Determine the [X, Y] coordinate at the center of the cell enclosing the given text.  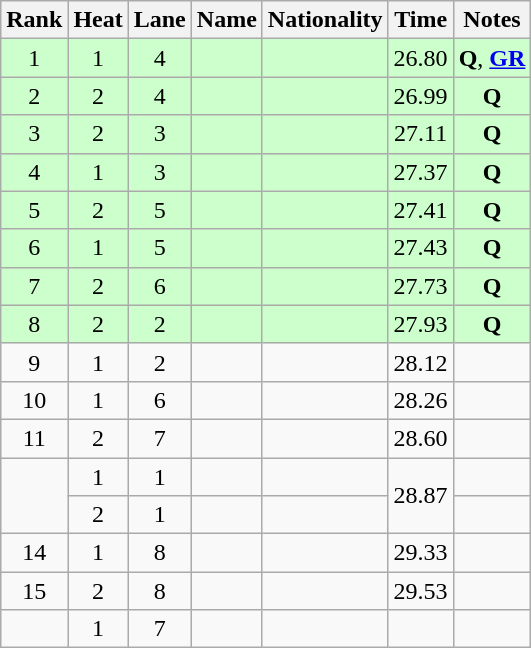
28.12 [420, 362]
Rank [34, 20]
Q, GR [492, 58]
28.87 [420, 496]
Lane [160, 20]
26.80 [420, 58]
27.37 [420, 172]
Time [420, 20]
Nationality [325, 20]
Name [226, 20]
11 [34, 438]
28.26 [420, 400]
28.60 [420, 438]
29.53 [420, 591]
Heat [98, 20]
27.93 [420, 324]
14 [34, 553]
27.11 [420, 134]
27.41 [420, 210]
9 [34, 362]
27.43 [420, 248]
Notes [492, 20]
10 [34, 400]
15 [34, 591]
29.33 [420, 553]
27.73 [420, 286]
26.99 [420, 96]
